Pinpoint the cell where the given text exists, returning its [X, Y] midpoint coordinate. 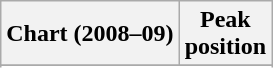
Chart (2008–09) [90, 34]
Peakposition [225, 34]
